Return (x, y) of the center of cell containing provided text 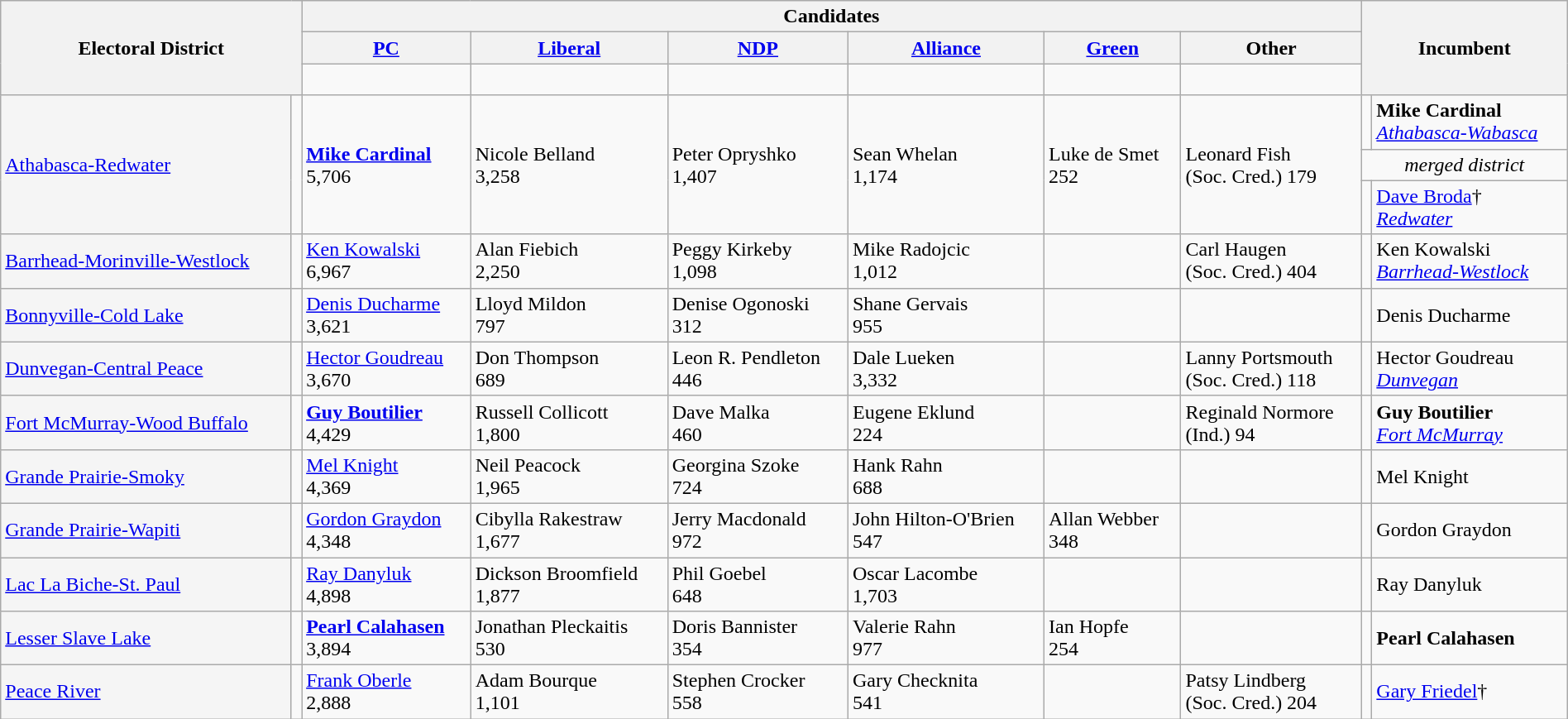
Dickson Broomfield1,877 (569, 584)
Patsy Lindberg(Soc. Cred.) 204 (1271, 692)
PC (386, 48)
Barrhead-Morinville-Westlock (146, 261)
Sean Whelan1,174 (946, 165)
Denise Ogonoski312 (758, 314)
Adam Bourque1,101 (569, 692)
Dave Malka460 (758, 422)
Hector GoudreauDunvegan (1470, 369)
Mike Cardinal5,706 (386, 165)
Leon R. Pendleton446 (758, 369)
Athabasca-Redwater (146, 165)
Alan Fiebich2,250 (569, 261)
Candidates (832, 17)
Lanny Portsmouth(Soc. Cred.) 118 (1271, 369)
Carl Haugen(Soc. Cred.) 404 (1271, 261)
Bonnyville-Cold Lake (146, 314)
Liberal (569, 48)
Gary Checknita541 (946, 692)
Denis Ducharme3,621 (386, 314)
Cibylla Rakestraw1,677 (569, 530)
Allan Webber348 (1111, 530)
Stephen Crocker558 (758, 692)
Nicole Belland3,258 (569, 165)
Pearl Calahasen3,894 (386, 639)
Incumbent (1464, 48)
Georgina Szoke724 (758, 477)
Dunvegan-Central Peace (146, 369)
Mike CardinalAthabasca-Wabasca (1470, 122)
Frank Oberle2,888 (386, 692)
Eugene Eklund224 (946, 422)
Other (1271, 48)
Fort McMurray-Wood Buffalo (146, 422)
Jerry Macdonald972 (758, 530)
Hector Goudreau3,670 (386, 369)
Grande Prairie-Wapiti (146, 530)
Gordon Graydon4,348 (386, 530)
Mike Radojcic1,012 (946, 261)
Peggy Kirkeby1,098 (758, 261)
Gary Friedel† (1470, 692)
Electoral District (151, 48)
Alliance (946, 48)
Lesser Slave Lake (146, 639)
Peter Opryshko1,407 (758, 165)
Ken Kowalski6,967 (386, 261)
Ian Hopfe254 (1111, 639)
Neil Peacock1,965 (569, 477)
Ray Danyluk4,898 (386, 584)
Jonathan Pleckaitis530 (569, 639)
Green (1111, 48)
Grande Prairie-Smoky (146, 477)
Don Thompson689 (569, 369)
Dale Lueken3,332 (946, 369)
Reginald Normore(Ind.) 94 (1271, 422)
Lloyd Mildon797 (569, 314)
Ken KowalskiBarrhead-Westlock (1470, 261)
Mel Knight4,369 (386, 477)
Ray Danyluk (1470, 584)
Lac La Biche-St. Paul (146, 584)
Russell Collicott1,800 (569, 422)
John Hilton-O'Brien547 (946, 530)
Guy Boutilier4,429 (386, 422)
NDP (758, 48)
Doris Bannister354 (758, 639)
Hank Rahn688 (946, 477)
Shane Gervais955 (946, 314)
Denis Ducharme (1470, 314)
Leonard Fish(Soc. Cred.) 179 (1271, 165)
Gordon Graydon (1470, 530)
Pearl Calahasen (1470, 639)
Peace River (146, 692)
Luke de Smet252 (1111, 165)
Oscar Lacombe1,703 (946, 584)
Valerie Rahn977 (946, 639)
Dave Broda†Redwater (1470, 207)
Guy BoutilierFort McMurray (1470, 422)
Mel Knight (1470, 477)
merged district (1464, 165)
Phil Goebel648 (758, 584)
